Determine the (X, Y) coordinate at the center of the cell enclosing the given text.  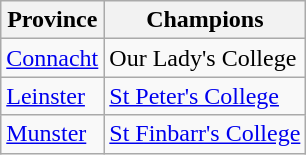
Champions (205, 20)
St Peter's College (205, 96)
Leinster (52, 96)
St Finbarr's College (205, 134)
Connacht (52, 58)
Province (52, 20)
Our Lady's College (205, 58)
Munster (52, 134)
